Search for the cell housing the specified text and yield its (x, y) center coordinate. 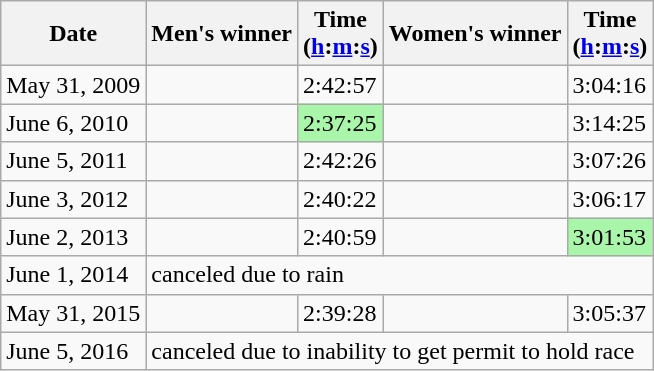
June 5, 2011 (74, 161)
2:40:59 (341, 237)
June 6, 2010 (74, 123)
3:05:37 (610, 313)
June 2, 2013 (74, 237)
2:39:28 (341, 313)
3:06:17 (610, 199)
May 31, 2015 (74, 313)
3:14:25 (610, 123)
June 1, 2014 (74, 275)
Date (74, 34)
2:40:22 (341, 199)
2:42:57 (341, 85)
June 5, 2016 (74, 351)
May 31, 2009 (74, 85)
Women's winner (475, 34)
canceled due to rain (400, 275)
3:07:26 (610, 161)
canceled due to inability to get permit to hold race (400, 351)
3:04:16 (610, 85)
3:01:53 (610, 237)
Men's winner (222, 34)
2:37:25 (341, 123)
June 3, 2012 (74, 199)
2:42:26 (341, 161)
